For the text-containing cell, return its midpoint in [X, Y] coordinate format. 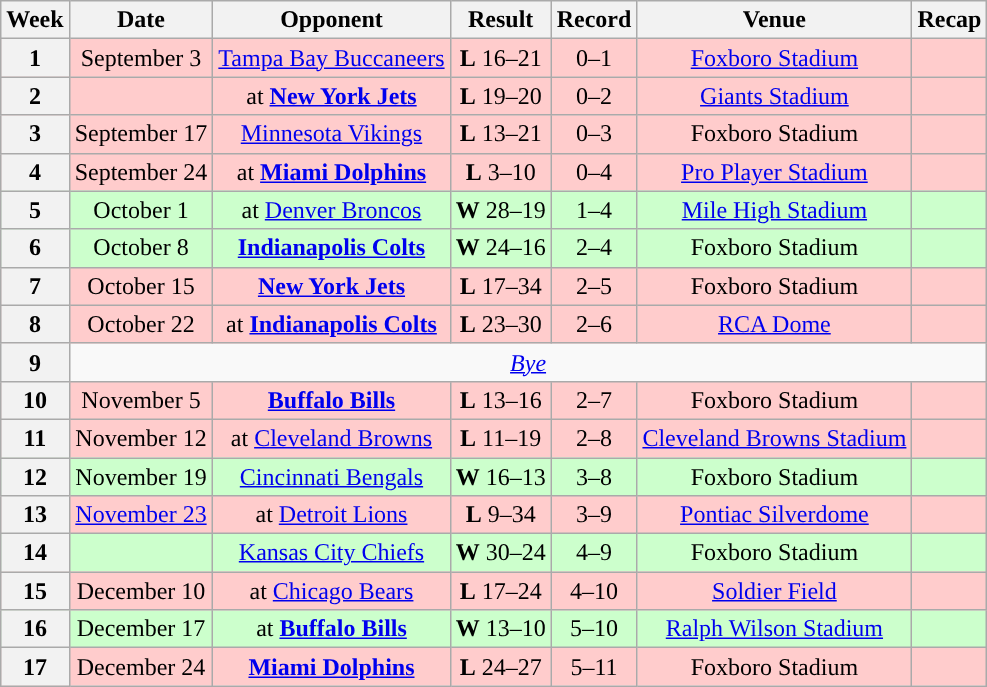
2 [35, 96]
10 [35, 400]
W 30–24 [500, 553]
December 24 [141, 667]
Cleveland Browns Stadium [774, 438]
September 17 [141, 134]
Record [594, 20]
4 [35, 172]
L 13–21 [500, 134]
October 15 [141, 286]
Soldier Field [774, 591]
Bye [528, 362]
Indianapolis Colts [332, 248]
3–8 [594, 477]
3–9 [594, 515]
W 13–10 [500, 629]
Buffalo Bills [332, 400]
L 13–16 [500, 400]
Minnesota Vikings [332, 134]
RCA Dome [774, 324]
Mile High Stadium [774, 210]
L 19–20 [500, 96]
0–1 [594, 58]
8 [35, 324]
11 [35, 438]
17 [35, 667]
at Cleveland Browns [332, 438]
at New York Jets [332, 96]
October 22 [141, 324]
4–9 [594, 553]
New York Jets [332, 286]
Ralph Wilson Stadium [774, 629]
13 [35, 515]
October 1 [141, 210]
at Detroit Lions [332, 515]
2–7 [594, 400]
at Chicago Bears [332, 591]
Venue [774, 20]
at Indianapolis Colts [332, 324]
W 16–13 [500, 477]
L 3–10 [500, 172]
at Denver Broncos [332, 210]
3 [35, 134]
November 19 [141, 477]
L 23–30 [500, 324]
5–11 [594, 667]
Recap [950, 20]
L 11–19 [500, 438]
Pontiac Silverdome [774, 515]
2–6 [594, 324]
2–8 [594, 438]
Cincinnati Bengals [332, 477]
W 24–16 [500, 248]
W 28–19 [500, 210]
Tampa Bay Buccaneers [332, 58]
September 24 [141, 172]
November 23 [141, 515]
1 [35, 58]
Week [35, 20]
0–2 [594, 96]
Date [141, 20]
14 [35, 553]
November 12 [141, 438]
0–4 [594, 172]
L 9–34 [500, 515]
L 17–34 [500, 286]
L 17–24 [500, 591]
4–10 [594, 591]
L 16–21 [500, 58]
5–10 [594, 629]
5 [35, 210]
October 8 [141, 248]
Miami Dolphins [332, 667]
Giants Stadium [774, 96]
1–4 [594, 210]
15 [35, 591]
6 [35, 248]
9 [35, 362]
7 [35, 286]
2–5 [594, 286]
at Miami Dolphins [332, 172]
Opponent [332, 20]
12 [35, 477]
Pro Player Stadium [774, 172]
Kansas City Chiefs [332, 553]
at Buffalo Bills [332, 629]
November 5 [141, 400]
September 3 [141, 58]
16 [35, 629]
2–4 [594, 248]
Result [500, 20]
December 17 [141, 629]
December 10 [141, 591]
0–3 [594, 134]
L 24–27 [500, 667]
